Capture the cell that displays the provided text and extract its (x, y) central coordinate. 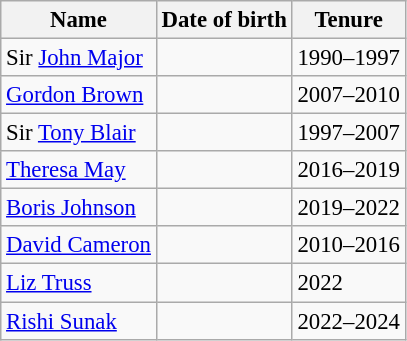
Liz Truss (78, 283)
Boris Johnson (78, 208)
2007–2010 (348, 95)
1990–1997 (348, 58)
Gordon Brown (78, 95)
Sir John Major (78, 58)
David Cameron (78, 245)
Date of birth (224, 20)
2022 (348, 283)
Sir Tony Blair (78, 133)
Tenure (348, 20)
2010–2016 (348, 245)
2019–2022 (348, 208)
Name (78, 20)
1997–2007 (348, 133)
2022–2024 (348, 321)
Rishi Sunak (78, 321)
Theresa May (78, 170)
2016–2019 (348, 170)
